Determine the (x, y) coordinate at the center of the cell enclosing the given text.  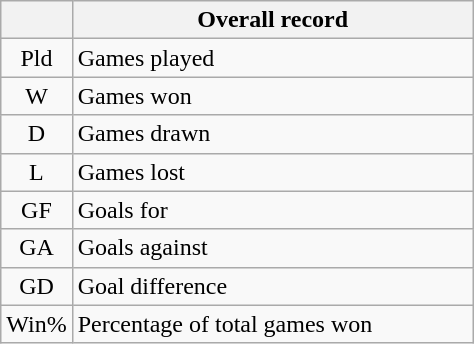
Win% (36, 324)
GD (36, 286)
GA (36, 248)
Overall record (272, 20)
GF (36, 210)
W (36, 96)
Goals for (272, 210)
Games lost (272, 172)
Games played (272, 58)
Games drawn (272, 134)
Pld (36, 58)
Percentage of total games won (272, 324)
L (36, 172)
Games won (272, 96)
Goal difference (272, 286)
D (36, 134)
Goals against (272, 248)
